Search for the cell housing the specified text and yield its (X, Y) center coordinate. 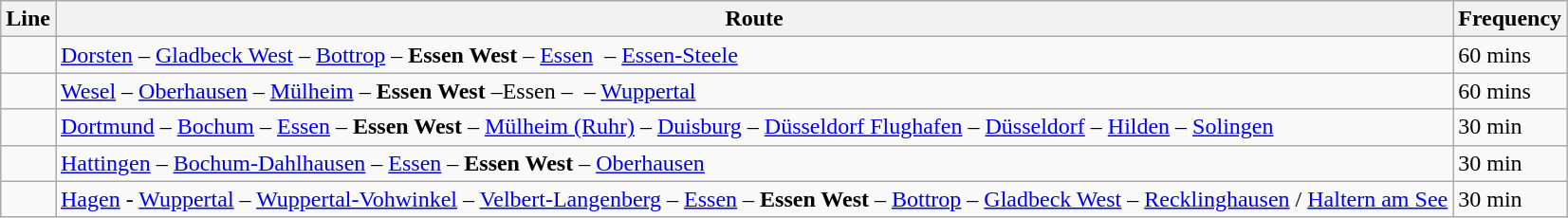
Line (28, 19)
Frequency (1510, 19)
Hattingen – Bochum-Dahlhausen – Essen – Essen West – Oberhausen (753, 163)
Dortmund – Bochum – Essen – Essen West – Mülheim (Ruhr) – Duisburg – Düsseldorf Flughafen – Düsseldorf – Hilden – Solingen (753, 127)
Hagen - Wuppertal – Wuppertal-Vohwinkel – Velbert-Langenberg – Essen – Essen West – Bottrop – Gladbeck West – Recklinghausen / Haltern am See (753, 199)
Wesel – Oberhausen – Mülheim – Essen West –Essen – – Wuppertal (753, 91)
Dorsten – Gladbeck West – Bottrop – Essen West – Essen – Essen-Steele (753, 55)
Route (753, 19)
